From the cell containing the given text, extract its center point as (X, Y) coordinate. 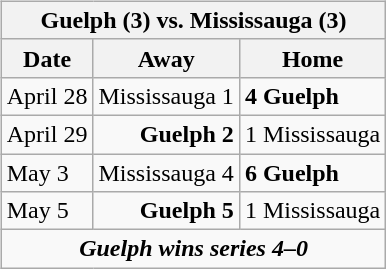
Date (47, 58)
Guelph 5 (166, 211)
May 5 (47, 211)
6 Guelph (312, 173)
4 Guelph (312, 96)
Guelph wins series 4–0 (194, 249)
April 29 (47, 134)
Guelph 2 (166, 134)
April 28 (47, 96)
Home (312, 58)
Mississauga 4 (166, 173)
May 3 (47, 173)
Mississauga 1 (166, 96)
Away (166, 58)
Guelph (3) vs. Mississauga (3) (194, 20)
